Return the (x, y) coordinate for the center point of the cell that contains the specified text.  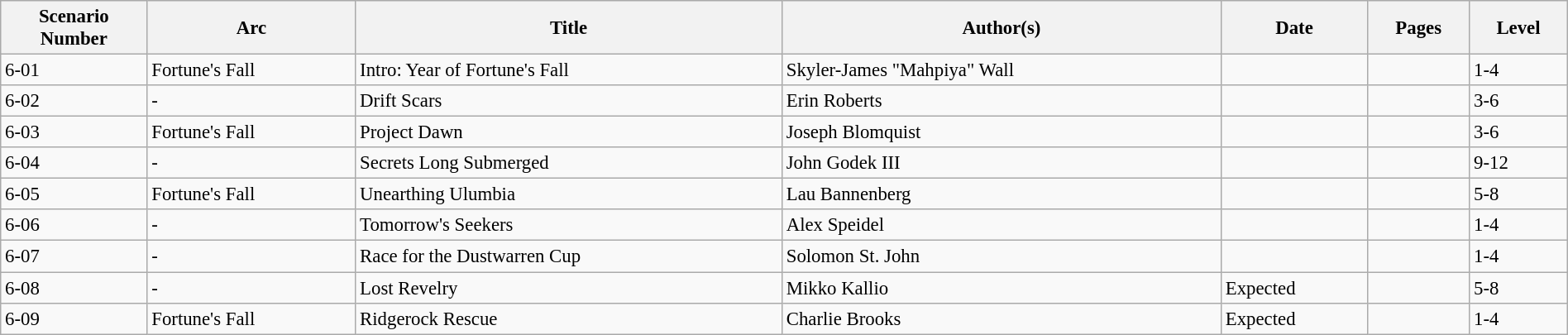
6-05 (74, 194)
6-08 (74, 288)
ScenarioNumber (74, 28)
Charlie Brooks (1001, 318)
Drift Scars (569, 101)
Title (569, 28)
6-06 (74, 226)
Date (1293, 28)
Alex Speidel (1001, 226)
Intro: Year of Fortune's Fall (569, 70)
6-09 (74, 318)
6-04 (74, 163)
Race for the Dustwarren Cup (569, 256)
John Godek III (1001, 163)
Lau Bannenberg (1001, 194)
6-01 (74, 70)
Unearthing Ulumbia (569, 194)
Mikko Kallio (1001, 288)
Lost Revelry (569, 288)
Project Dawn (569, 132)
Erin Roberts (1001, 101)
Ridgerock Rescue (569, 318)
Level (1518, 28)
Secrets Long Submerged (569, 163)
Arc (251, 28)
Author(s) (1001, 28)
6-03 (74, 132)
Pages (1419, 28)
Solomon St. John (1001, 256)
9-12 (1518, 163)
Joseph Blomquist (1001, 132)
Skyler-James "Mahpiya" Wall (1001, 70)
6-02 (74, 101)
Tomorrow's Seekers (569, 226)
6-07 (74, 256)
